Detect which cell encompasses the target text, then output its (x, y) center coordinate. 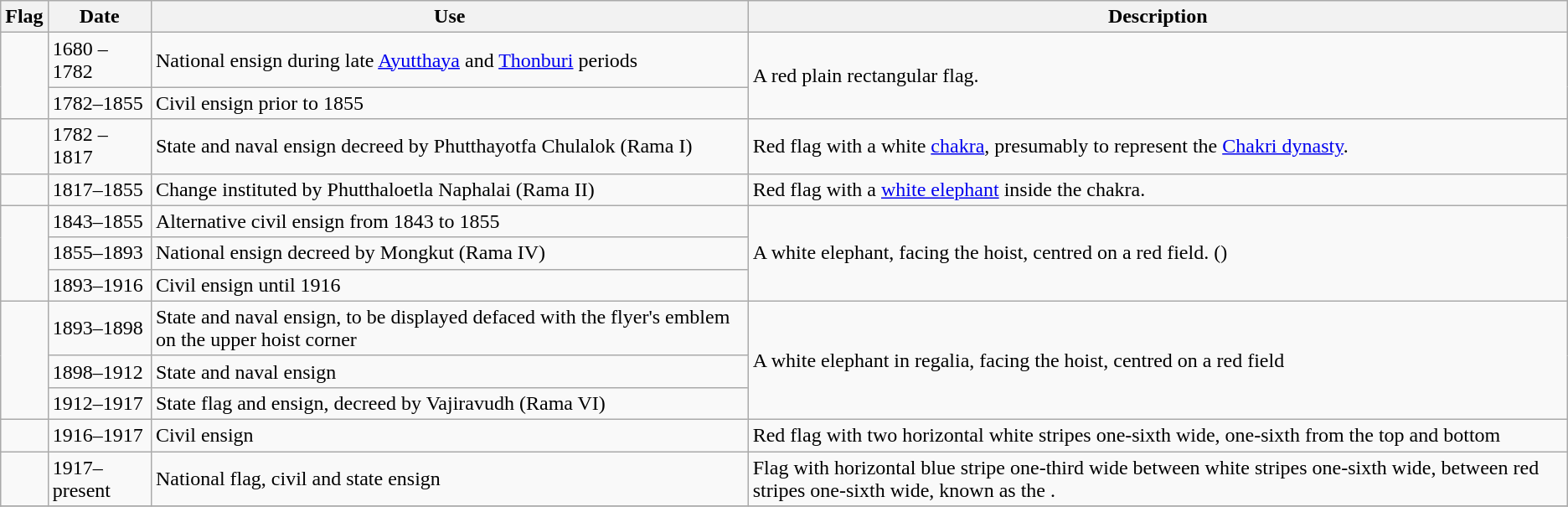
State and naval ensign, to be displayed defaced with the flyer's emblem on the upper hoist corner (449, 329)
Civil ensign until 1916 (449, 285)
Red flag with two horizontal white stripes one-sixth wide, one-sixth from the top and bottom (1158, 435)
A red plain rectangular flag. (1158, 75)
Civil ensign prior to 1855 (449, 103)
State and naval ensign decreed by Phutthayotfa Chulalok (Rama I) (449, 146)
1782 – 1817 (99, 146)
Flag with horizontal blue stripe one-third wide between white stripes one-sixth wide, between red stripes one-sixth wide, known as the . (1158, 478)
1680 – 1782 (99, 60)
1893–1916 (99, 285)
National flag, civil and state ensign (449, 478)
1817–1855 (99, 189)
Red flag with a white chakra, presumably to represent the Chakri dynasty. (1158, 146)
Use (449, 17)
Alternative civil ensign from 1843 to 1855 (449, 221)
1782–1855 (99, 103)
Date (99, 17)
1843–1855 (99, 221)
Change instituted by Phutthaloetla Naphalai (Rama II) (449, 189)
1916–1917 (99, 435)
National ensign during late Ayutthaya and Thonburi periods (449, 60)
A white elephant in regalia, facing the hoist, centred on a red field (1158, 360)
1912–1917 (99, 403)
1893–1898 (99, 329)
Description (1158, 17)
1898–1912 (99, 371)
1917–present (99, 478)
State and naval ensign (449, 371)
Red flag with a white elephant inside the chakra. (1158, 189)
A white elephant, facing the hoist, centred on a red field. () (1158, 253)
1855–1893 (99, 253)
Flag (24, 17)
National ensign decreed by Mongkut (Rama IV) (449, 253)
State flag and ensign, decreed by Vajiravudh (Rama VI) (449, 403)
Civil ensign (449, 435)
